Identify which cell holds the provided text, then report its (x, y) central coordinate. 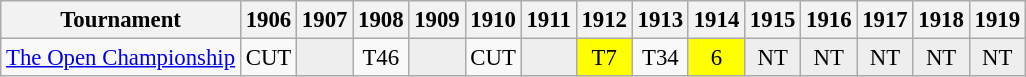
1910 (493, 20)
The Open Championship (121, 58)
1911 (548, 20)
1913 (660, 20)
1919 (997, 20)
1908 (381, 20)
1909 (437, 20)
1906 (268, 20)
1914 (716, 20)
Tournament (121, 20)
6 (716, 58)
1915 (773, 20)
1917 (885, 20)
T34 (660, 58)
T46 (381, 58)
1916 (829, 20)
1918 (941, 20)
1912 (604, 20)
T7 (604, 58)
1907 (325, 20)
